Search for the cell housing the specified text and yield its [x, y] center coordinate. 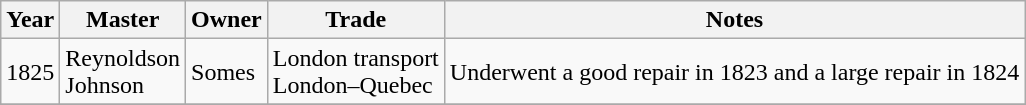
ReynoldsonJohnson [123, 72]
Notes [734, 20]
Year [30, 20]
Underwent a good repair in 1823 and a large repair in 1824 [734, 72]
Somes [227, 72]
1825 [30, 72]
London transportLondon–Quebec [356, 72]
Trade [356, 20]
Owner [227, 20]
Master [123, 20]
